Detect which cell encompasses the target text, then output its [x, y] center coordinate. 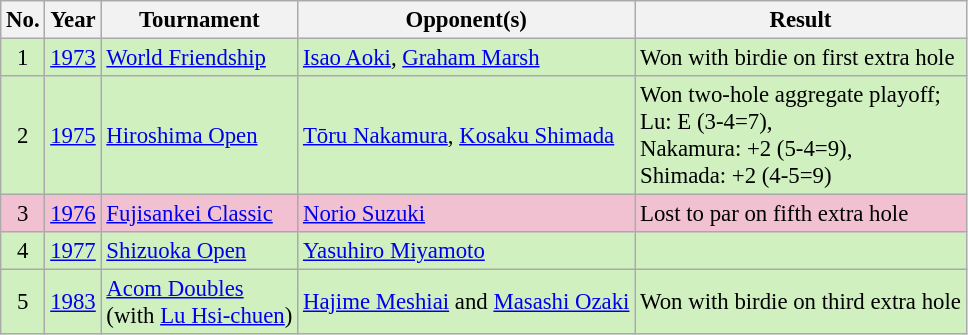
Opponent(s) [466, 20]
Norio Suzuki [466, 214]
Tournament [200, 20]
Acom Doubles(with Lu Hsi-chuen) [200, 302]
1976 [73, 214]
No. [23, 20]
Won with birdie on first extra hole [800, 58]
World Friendship [200, 58]
Lost to par on fifth extra hole [800, 214]
Yasuhiro Miyamoto [466, 251]
Hajime Meshiai and Masashi Ozaki [466, 302]
5 [23, 302]
Hiroshima Open [200, 136]
4 [23, 251]
1983 [73, 302]
Shizuoka Open [200, 251]
Isao Aoki, Graham Marsh [466, 58]
3 [23, 214]
1 [23, 58]
2 [23, 136]
1977 [73, 251]
1975 [73, 136]
Won two-hole aggregate playoff;Lu: E (3-4=7),Nakamura: +2 (5-4=9),Shimada: +2 (4-5=9) [800, 136]
1973 [73, 58]
Year [73, 20]
Result [800, 20]
Won with birdie on third extra hole [800, 302]
Tōru Nakamura, Kosaku Shimada [466, 136]
Fujisankei Classic [200, 214]
